Provide the (x, y) coordinate of the cell's center where the given text is located.  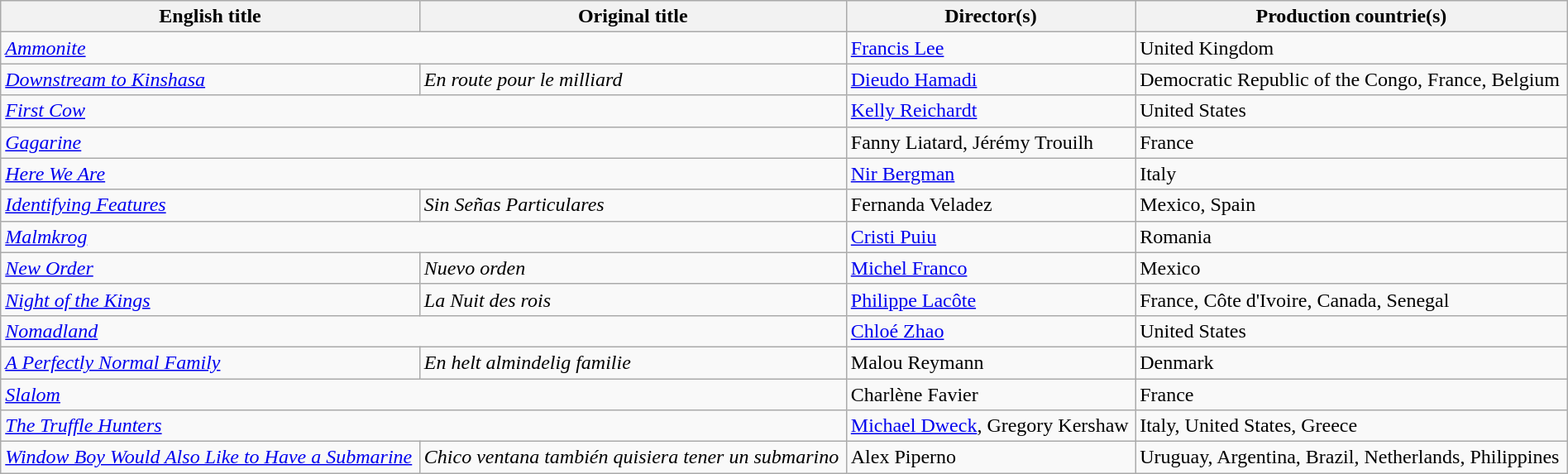
Nomadland (423, 331)
Michel Franco (991, 268)
Here We Are (423, 174)
Identifying Features (210, 205)
Kelly Reichardt (991, 111)
Chloé Zhao (991, 331)
Fernanda Veladez (991, 205)
En helt almindelig familie (633, 362)
Original title (633, 17)
Alex Piperno (991, 457)
Gagarine (423, 142)
Michael Dweck, Gregory Kershaw (991, 426)
En route pour le milliard (633, 79)
Malmkrog (423, 237)
Denmark (1351, 362)
Mexico, Spain (1351, 205)
Slalom (423, 395)
Italy, United States, Greece (1351, 426)
United Kingdom (1351, 48)
Fanny Liatard, Jérémy Trouilh (991, 142)
Downstream to Kinshasa (210, 79)
Democratic Republic of the Congo, France, Belgium (1351, 79)
Window Boy Would Also Like to Have a Submarine (210, 457)
Francis Lee (991, 48)
Chico ventana también quisiera tener un submarino (633, 457)
Sin Señas Particulares (633, 205)
Night of the Kings (210, 299)
Romania (1351, 237)
Ammonite (423, 48)
Nuevo orden (633, 268)
France, Côte d'Ivoire, Canada, Senegal (1351, 299)
Mexico (1351, 268)
First Cow (423, 111)
The Truffle Hunters (423, 426)
English title (210, 17)
New Order (210, 268)
Director(s) (991, 17)
A Perfectly Normal Family (210, 362)
Philippe Lacôte (991, 299)
Cristi Puiu (991, 237)
Nir Bergman (991, 174)
La Nuit des rois (633, 299)
Production countrie(s) (1351, 17)
Charlène Favier (991, 395)
Italy (1351, 174)
Malou Reymann (991, 362)
Uruguay, Argentina, Brazil, Netherlands, Philippines (1351, 457)
Dieudo Hamadi (991, 79)
